Detect which cell encompasses the target text, then output its [X, Y] center coordinate. 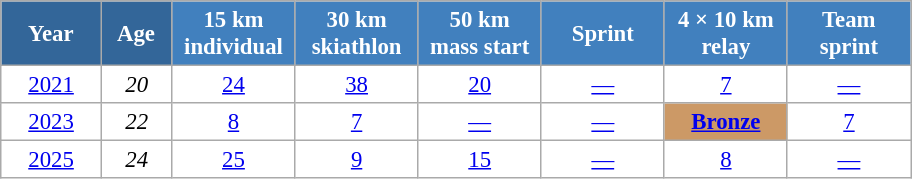
15 km individual [234, 34]
Year [52, 34]
Team sprint [848, 34]
30 km skiathlon [356, 34]
Sprint [602, 34]
50 km mass start [480, 34]
2025 [52, 160]
22 [136, 122]
Bronze [726, 122]
38 [356, 85]
4 × 10 km relay [726, 34]
9 [356, 160]
Age [136, 34]
25 [234, 160]
2021 [52, 85]
15 [480, 160]
2023 [52, 122]
